Determine the [X, Y] coordinate at the center of the cell enclosing the given text.  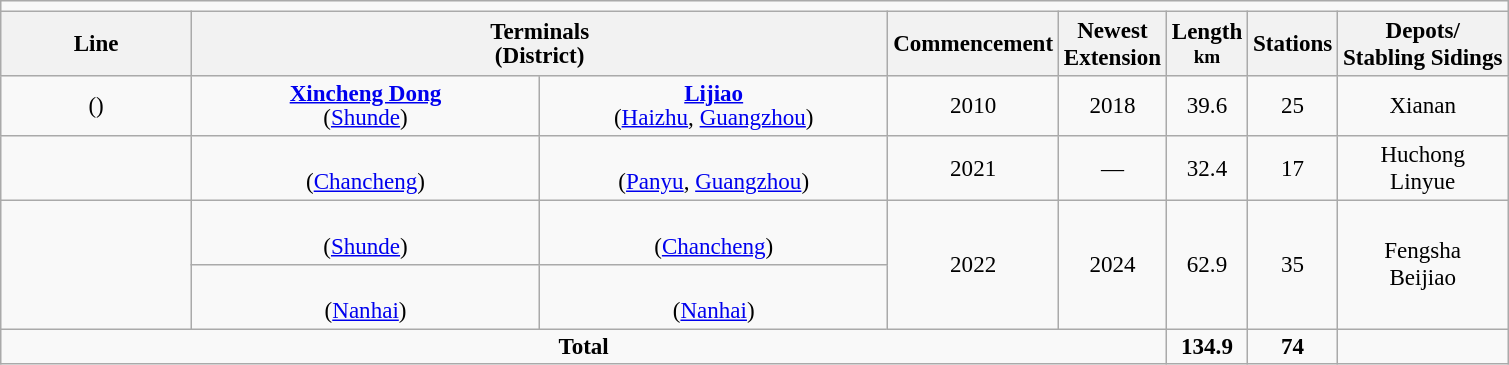
Line [96, 44]
Total [584, 348]
39.6 [1206, 106]
Lengthkm [1206, 44]
17 [1293, 168]
2022 [974, 264]
NewestExtension [1112, 44]
Xianan [1423, 106]
62.9 [1206, 264]
Lijiao(Haizhu, Guangzhou) [714, 106]
(Shunde) [365, 232]
74 [1293, 348]
32.4 [1206, 168]
2021 [974, 168]
() [96, 106]
Depots/Stabling Sidings [1423, 44]
25 [1293, 106]
— [1112, 168]
Terminals(District) [539, 44]
FengshaBeijiao [1423, 264]
2024 [1112, 264]
Stations [1293, 44]
134.9 [1206, 348]
35 [1293, 264]
2018 [1112, 106]
(Panyu, Guangzhou) [714, 168]
2010 [974, 106]
Commencement [974, 44]
HuchongLinyue [1423, 168]
Xincheng Dong(Shunde) [365, 106]
